From the cell containing the given text, extract its center point as [X, Y] coordinate. 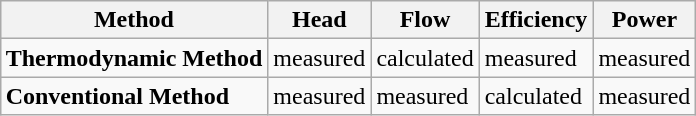
Flow [425, 20]
Head [320, 20]
Method [134, 20]
Efficiency [536, 20]
Thermodynamic Method [134, 58]
Power [644, 20]
Conventional Method [134, 96]
